Search for the cell housing the specified text and yield its [x, y] center coordinate. 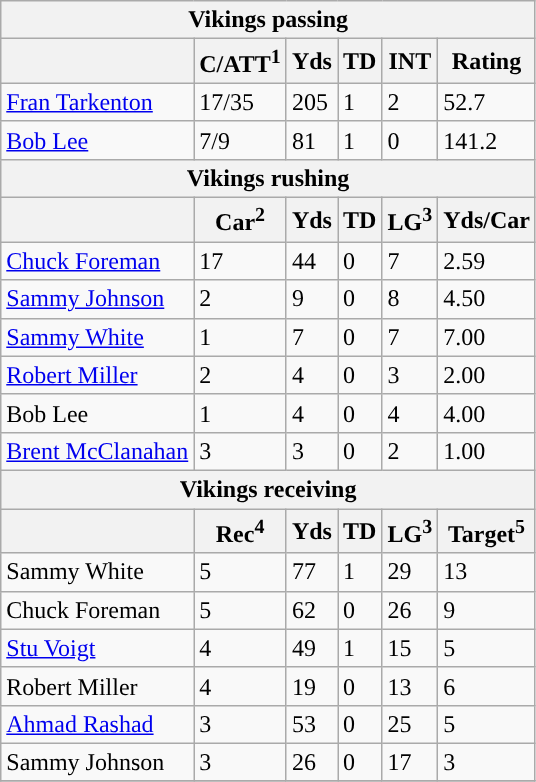
4.00 [487, 413]
Yds/Car [487, 220]
53 [312, 724]
52.7 [487, 102]
2.00 [487, 375]
Car2 [240, 220]
6 [487, 686]
62 [312, 610]
C/ATT1 [240, 62]
25 [410, 724]
1.00 [487, 451]
29 [410, 572]
4.50 [487, 299]
7/9 [240, 140]
141.2 [487, 140]
Rating [487, 62]
2.59 [487, 261]
Rec4 [240, 532]
8 [410, 299]
Vikings rushing [268, 178]
17/35 [240, 102]
INT [410, 62]
49 [312, 648]
Vikings passing [268, 20]
Fran Tarkenton [98, 102]
15 [410, 648]
205 [312, 102]
Stu Voigt [98, 648]
77 [312, 572]
Target5 [487, 532]
7.00 [487, 337]
Brent McClanahan [98, 451]
Ahmad Rashad [98, 724]
81 [312, 140]
44 [312, 261]
Vikings receiving [268, 489]
19 [312, 686]
